Determine the [X, Y] coordinate at the center of the cell enclosing the given text.  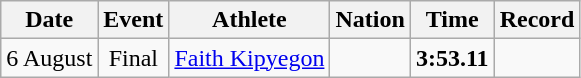
Event [134, 20]
Record [537, 20]
6 August [50, 58]
Athlete [250, 20]
Faith Kipyegon [250, 58]
Nation [370, 20]
Time [452, 20]
Date [50, 20]
3:53.11 [452, 58]
Final [134, 58]
